Find where the given text appears and provide that cell's center as [x, y] coordinate. 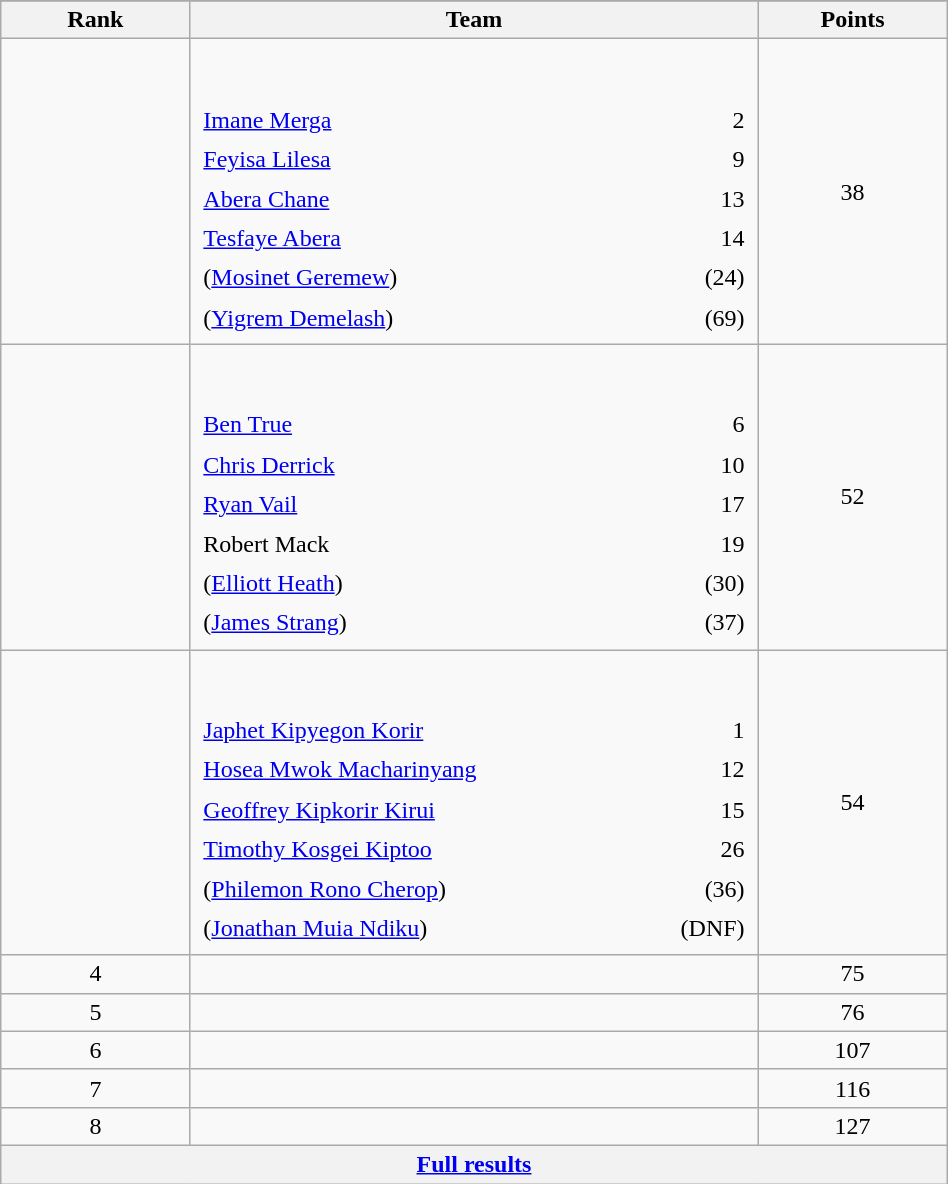
Ben True [406, 426]
76 [852, 1012]
Imane Merga 2 Feyisa Lilesa 9 Abera Chane 13 Tesfaye Abera 14 (Mosinet Geremew) (24) (Yigrem Demelash) (69) [474, 192]
12 [692, 770]
Chris Derrick [406, 464]
2 [696, 120]
Imane Merga [420, 120]
Full results [474, 1164]
75 [852, 974]
15 [692, 810]
(DNF) [692, 928]
38 [852, 192]
(37) [682, 624]
(Yigrem Demelash) [420, 318]
Feyisa Lilesa [420, 160]
5 [96, 1012]
(30) [682, 584]
(Mosinet Geremew) [420, 278]
(69) [696, 318]
Team [474, 20]
107 [852, 1050]
13 [696, 198]
(Philemon Rono Cherop) [416, 888]
Ryan Vail [406, 504]
(36) [692, 888]
116 [852, 1088]
(Jonathan Muia Ndiku) [416, 928]
14 [696, 238]
Abera Chane [420, 198]
26 [692, 850]
Tesfaye Abera [420, 238]
Rank [96, 20]
8 [96, 1126]
52 [852, 496]
(James Strang) [406, 624]
10 [682, 464]
Japhet Kipyegon Korir [416, 730]
(Elliott Heath) [406, 584]
9 [696, 160]
Points [852, 20]
54 [852, 802]
19 [682, 544]
Robert Mack [406, 544]
Timothy Kosgei Kiptoo [416, 850]
Geoffrey Kipkorir Kirui [416, 810]
4 [96, 974]
(24) [696, 278]
1 [692, 730]
7 [96, 1088]
17 [682, 504]
Hosea Mwok Macharinyang [416, 770]
Ben True 6 Chris Derrick 10 Ryan Vail 17 Robert Mack 19 (Elliott Heath) (30) (James Strang) (37) [474, 496]
127 [852, 1126]
